For the text-containing cell, return its midpoint in (x, y) coordinate format. 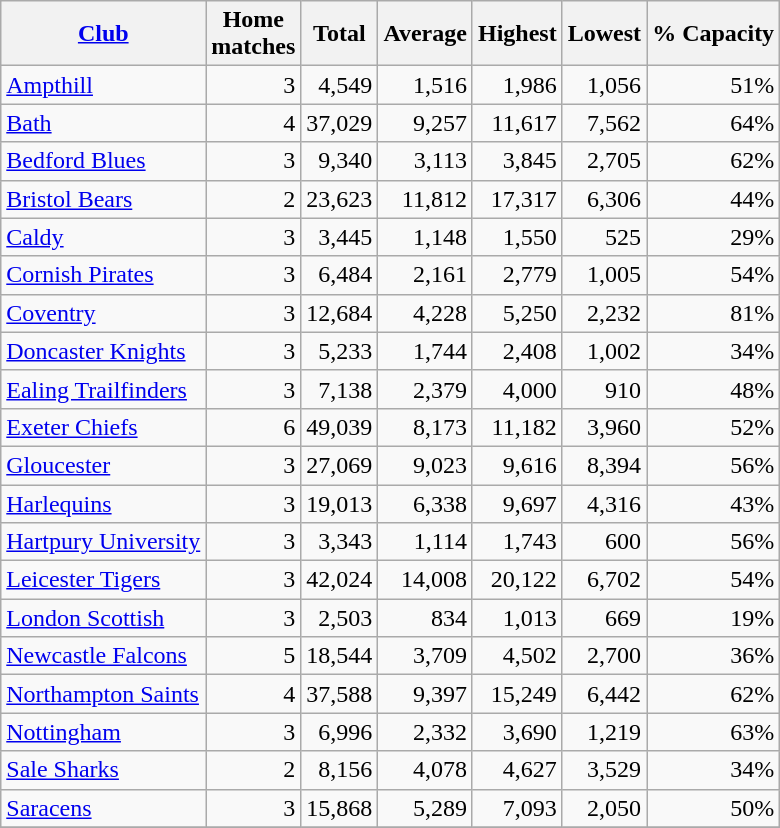
44% (714, 199)
2,503 (340, 618)
5,289 (426, 808)
Coventry (104, 313)
2,705 (604, 161)
Hartpury University (104, 542)
Club (104, 34)
Harlequins (104, 503)
7,138 (340, 389)
11,617 (517, 123)
600 (604, 542)
17,317 (517, 199)
12,684 (340, 313)
% Capacity (714, 34)
525 (604, 237)
2,050 (604, 808)
Bath (104, 123)
Bristol Bears (104, 199)
1,056 (604, 85)
11,812 (426, 199)
18,544 (340, 656)
1,219 (604, 732)
2,408 (517, 351)
2,232 (604, 313)
Sale Sharks (104, 770)
834 (426, 618)
1,516 (426, 85)
6,702 (604, 580)
14,008 (426, 580)
Homematches (254, 34)
London Scottish (104, 618)
4,078 (426, 770)
1,005 (604, 275)
7,093 (517, 808)
81% (714, 313)
4,228 (426, 313)
5,250 (517, 313)
Caldy (104, 237)
20,122 (517, 580)
8,173 (426, 427)
43% (714, 503)
2,379 (426, 389)
Gloucester (104, 465)
Highest (517, 34)
50% (714, 808)
52% (714, 427)
15,868 (340, 808)
64% (714, 123)
3,445 (340, 237)
37,029 (340, 123)
Average (426, 34)
Total (340, 34)
48% (714, 389)
669 (604, 618)
Newcastle Falcons (104, 656)
5 (254, 656)
4,549 (340, 85)
29% (714, 237)
1,744 (426, 351)
36% (714, 656)
49,039 (340, 427)
5,233 (340, 351)
4,000 (517, 389)
8,156 (340, 770)
3,529 (604, 770)
27,069 (340, 465)
37,588 (340, 694)
42,024 (340, 580)
6,442 (604, 694)
6,996 (340, 732)
6,338 (426, 503)
910 (604, 389)
Ealing Trailfinders (104, 389)
19% (714, 618)
Saracens (104, 808)
2,779 (517, 275)
1,743 (517, 542)
4,502 (517, 656)
9,257 (426, 123)
9,397 (426, 694)
6 (254, 427)
9,340 (340, 161)
9,697 (517, 503)
19,013 (340, 503)
1,986 (517, 85)
2,161 (426, 275)
3,960 (604, 427)
Nottingham (104, 732)
Bedford Blues (104, 161)
15,249 (517, 694)
Exeter Chiefs (104, 427)
3,845 (517, 161)
6,484 (340, 275)
8,394 (604, 465)
Cornish Pirates (104, 275)
Northampton Saints (104, 694)
63% (714, 732)
1,002 (604, 351)
9,023 (426, 465)
Ampthill (104, 85)
7,562 (604, 123)
3,709 (426, 656)
23,623 (340, 199)
4,316 (604, 503)
3,113 (426, 161)
1,114 (426, 542)
4,627 (517, 770)
1,550 (517, 237)
Doncaster Knights (104, 351)
1,013 (517, 618)
1,148 (426, 237)
11,182 (517, 427)
3,690 (517, 732)
9,616 (517, 465)
2,700 (604, 656)
Lowest (604, 34)
Leicester Tigers (104, 580)
3,343 (340, 542)
2,332 (426, 732)
6,306 (604, 199)
51% (714, 85)
